Return [X, Y] of the center of cell containing provided text 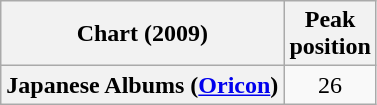
Japanese Albums (Oricon) [142, 85]
Peak position [330, 34]
Chart (2009) [142, 34]
26 [330, 85]
